Return the (X, Y) coordinate for the center point of the cell that contains the specified text.  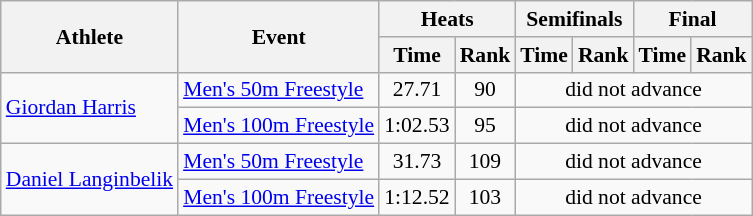
Semifinals (574, 19)
1:02.53 (416, 126)
Daniel Langinbelik (90, 180)
95 (486, 126)
103 (486, 197)
Athlete (90, 36)
Event (278, 36)
27.71 (416, 90)
Heats (447, 19)
Giordan Harris (90, 108)
109 (486, 162)
Final (692, 19)
90 (486, 90)
1:12.52 (416, 197)
31.73 (416, 162)
